Return the [X, Y] coordinate for the center point of the cell that contains the specified text.  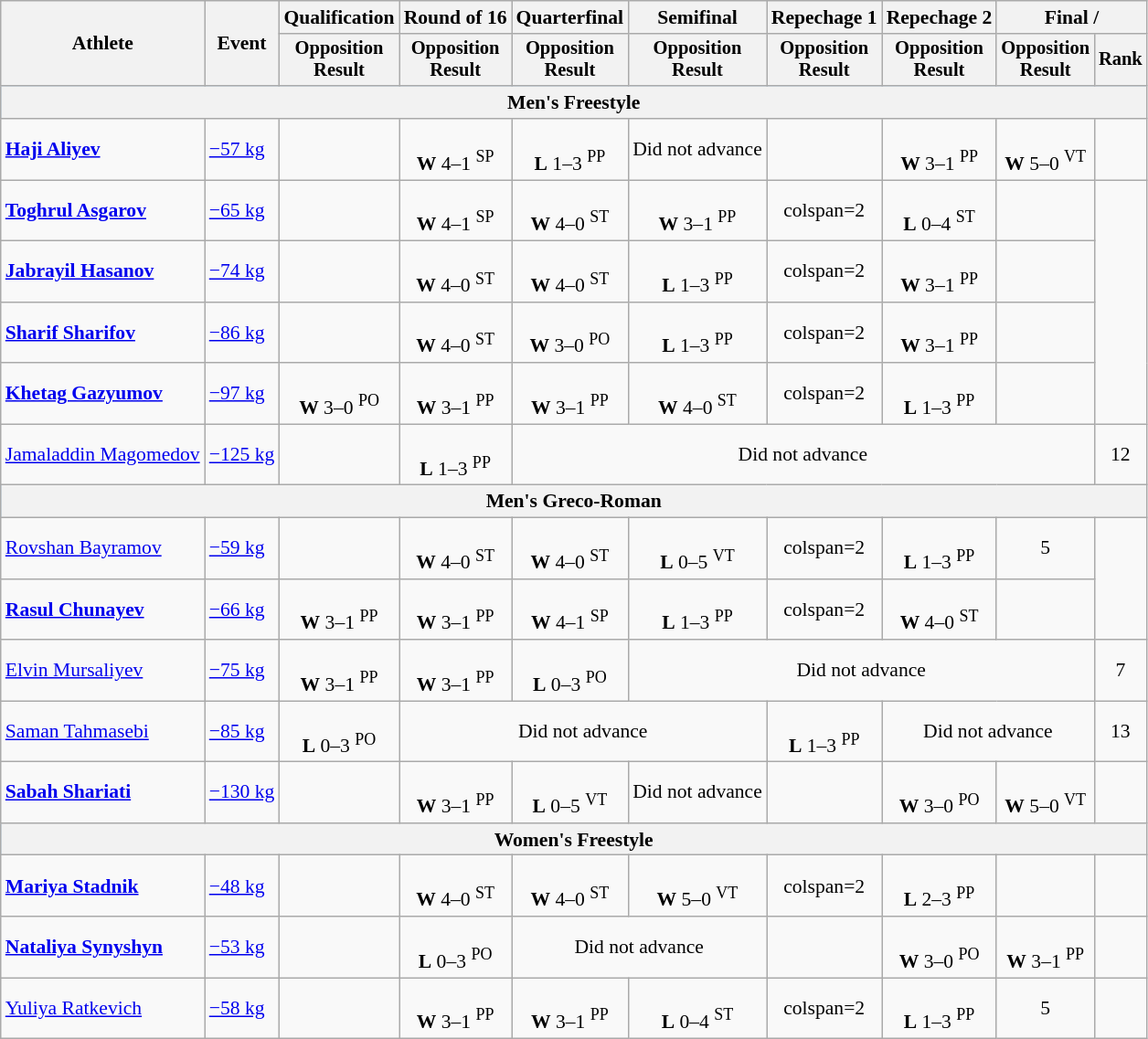
Round of 16 [455, 17]
Mariya Stadnik [102, 886]
−48 kg [242, 886]
Men's Freestyle [574, 102]
Event [242, 44]
−59 kg [242, 548]
Sharif Sharifov [102, 333]
Quarterfinal [570, 17]
−74 kg [242, 272]
Elvin Mursaliyev [102, 671]
−125 kg [242, 455]
Nataliya Synyshyn [102, 947]
Jabrayil Hasanov [102, 272]
Saman Tahmasebi [102, 731]
13 [1121, 731]
Athlete [102, 44]
−57 kg [242, 150]
Rovshan Bayramov [102, 548]
Toghrul Asgarov [102, 210]
Khetag Gazyumov [102, 393]
−75 kg [242, 671]
−130 kg [242, 793]
Women's Freestyle [574, 840]
−85 kg [242, 731]
−53 kg [242, 947]
Men's Greco-Roman [574, 502]
−65 kg [242, 210]
12 [1121, 455]
Final / [1071, 17]
L 2–3 PP [940, 886]
Semifinal [697, 17]
Repechage 1 [824, 17]
Jamaladdin Magomedov [102, 455]
−86 kg [242, 333]
Rank [1121, 60]
−66 kg [242, 609]
Qualification [338, 17]
−97 kg [242, 393]
Sabah Shariati [102, 793]
Yuliya Ratkevich [102, 1009]
Haji Aliyev [102, 150]
Rasul Chunayev [102, 609]
Repechage 2 [940, 17]
7 [1121, 671]
−58 kg [242, 1009]
